Extract the [x, y] coordinate from the center of the cell holding the provided text.  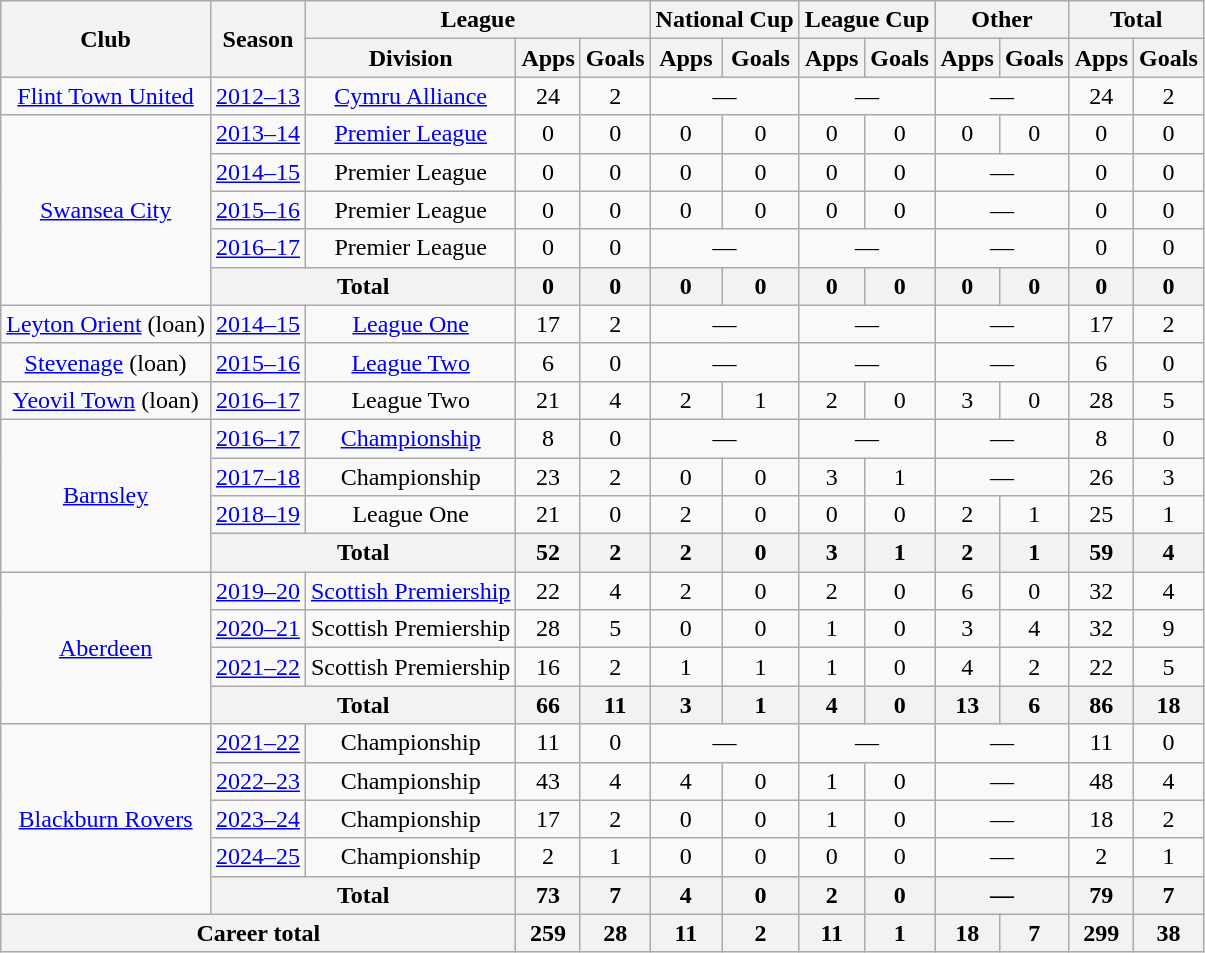
2013–14 [258, 134]
26 [1101, 477]
86 [1101, 705]
League Cup [867, 20]
Blackburn Rovers [106, 819]
Career total [258, 933]
2020–21 [258, 629]
Leyton Orient (loan) [106, 324]
Swansea City [106, 210]
38 [1169, 933]
2023–24 [258, 819]
Other [1002, 20]
National Cup [724, 20]
2024–25 [258, 857]
16 [548, 667]
66 [548, 705]
2017–18 [258, 477]
Aberdeen [106, 648]
Club [106, 39]
25 [1101, 515]
13 [967, 705]
59 [1101, 553]
Season [258, 39]
Cymru Alliance [410, 96]
48 [1101, 781]
73 [548, 895]
2019–20 [258, 591]
23 [548, 477]
2022–23 [258, 781]
Division [410, 58]
43 [548, 781]
2018–19 [258, 515]
9 [1169, 629]
52 [548, 553]
Stevenage (loan) [106, 362]
Flint Town United [106, 96]
2012–13 [258, 96]
League [478, 20]
Yeovil Town (loan) [106, 400]
299 [1101, 933]
Barnsley [106, 495]
259 [548, 933]
79 [1101, 895]
